Extract the [x, y] coordinate from the center of the cell holding the provided text.  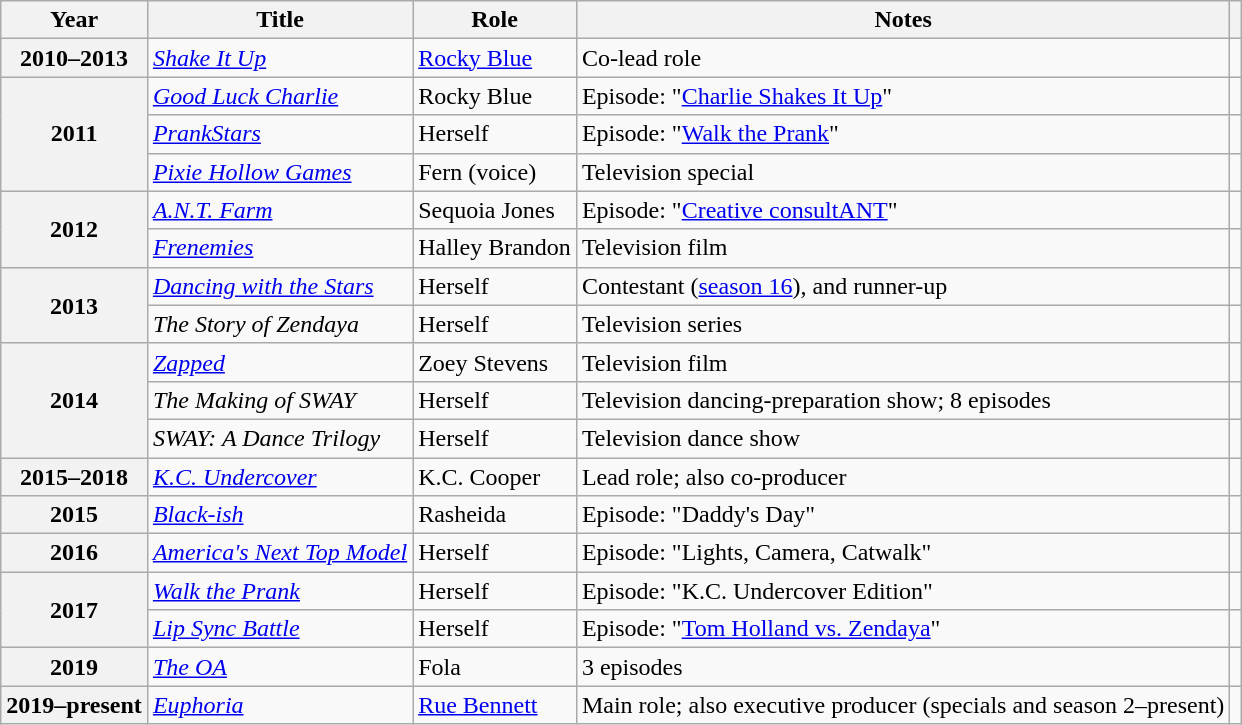
Episode: "Walk the Prank" [903, 134]
Title [280, 20]
Rasheida [495, 515]
Shake It Up [280, 58]
Episode: "Tom Holland vs. Zendaya" [903, 629]
Sequoia Jones [495, 210]
2014 [74, 400]
2015 [74, 515]
Fola [495, 667]
K.C. Cooper [495, 477]
Frenemies [280, 248]
2019–present [74, 705]
K.C. Undercover [280, 477]
The Making of SWAY [280, 400]
Fern (voice) [495, 172]
2015–2018 [74, 477]
Notes [903, 20]
Lead role; also co-producer [903, 477]
America's Next Top Model [280, 553]
Zapped [280, 362]
The OA [280, 667]
Zoey Stevens [495, 362]
Episode: "Lights, Camera, Catwalk" [903, 553]
Euphoria [280, 705]
2010–2013 [74, 58]
2016 [74, 553]
Television special [903, 172]
SWAY: A Dance Trilogy [280, 438]
Main role; also executive producer (specials and season 2–present) [903, 705]
Episode: "Daddy's Day" [903, 515]
Television dance show [903, 438]
Television dancing-preparation show; 8 episodes [903, 400]
Television series [903, 324]
Contestant (season 16), and runner-up [903, 286]
2017 [74, 610]
A.N.T. Farm [280, 210]
Year [74, 20]
Walk the Prank [280, 591]
Episode: "Charlie Shakes It Up" [903, 96]
2011 [74, 134]
2013 [74, 305]
Good Luck Charlie [280, 96]
Episode: "Creative consultANT" [903, 210]
Co-lead role [903, 58]
2012 [74, 229]
2019 [74, 667]
The Story of Zendaya [280, 324]
Lip Sync Battle [280, 629]
PrankStars [280, 134]
Pixie Hollow Games [280, 172]
Halley Brandon [495, 248]
Dancing with the Stars [280, 286]
Episode: "K.C. Undercover Edition" [903, 591]
Rue Bennett [495, 705]
Role [495, 20]
Black-ish [280, 515]
3 episodes [903, 667]
